Return the (x, y) coordinate for the center point of the cell that contains the specified text.  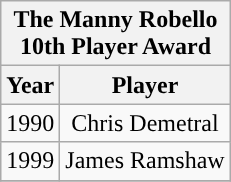
Year (30, 85)
The Manny Robello 10th Player Award (116, 34)
James Ramshaw (145, 161)
Chris Demetral (145, 123)
1990 (30, 123)
Player (145, 85)
1999 (30, 161)
